Capture the cell that displays the provided text and extract its (X, Y) central coordinate. 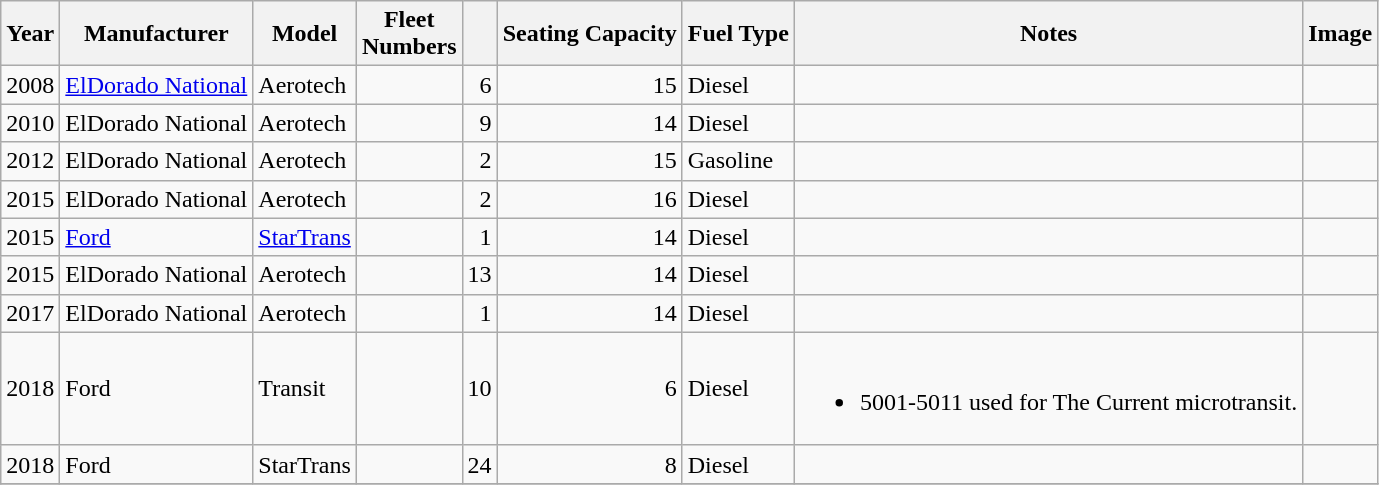
2010 (30, 123)
Seating Capacity (590, 34)
2008 (30, 85)
2012 (30, 161)
FleetNumbers (409, 34)
13 (480, 275)
8 (590, 464)
Model (305, 34)
Notes (1048, 34)
9 (480, 123)
Image (1340, 34)
Gasoline (738, 161)
2017 (30, 313)
10 (480, 388)
Year (30, 34)
16 (590, 199)
24 (480, 464)
Manufacturer (156, 34)
Transit (305, 388)
Fuel Type (738, 34)
5001-5011 used for The Current microtransit. (1048, 388)
